From the cell containing the given text, extract its center point as (x, y) coordinate. 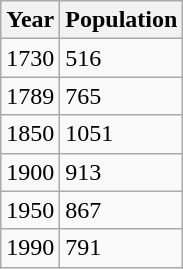
1051 (122, 134)
765 (122, 96)
1950 (30, 210)
1730 (30, 58)
516 (122, 58)
Population (122, 20)
1789 (30, 96)
791 (122, 248)
913 (122, 172)
1900 (30, 172)
1850 (30, 134)
867 (122, 210)
1990 (30, 248)
Year (30, 20)
